Identify which cell holds the provided text, then report its [X, Y] central coordinate. 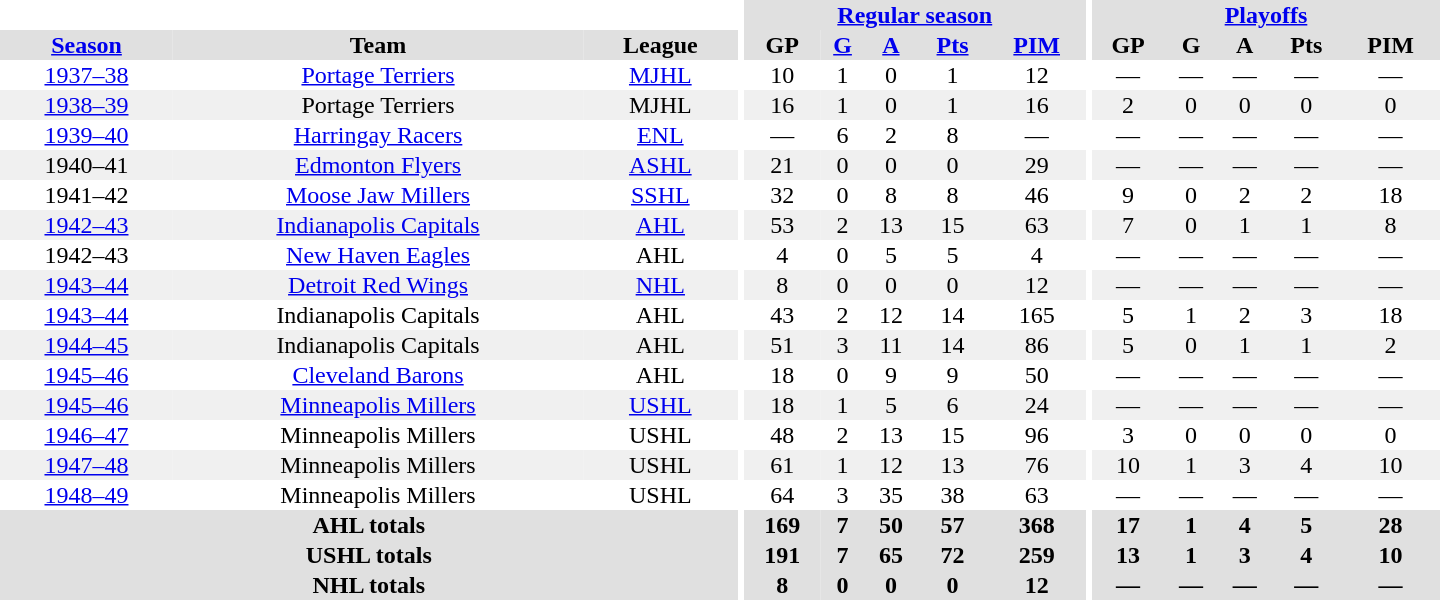
29 [1036, 165]
1941–42 [86, 195]
43 [782, 315]
57 [953, 525]
259 [1036, 555]
League [660, 45]
51 [782, 345]
38 [953, 495]
Harringay Racers [378, 135]
53 [782, 225]
NHL totals [369, 585]
169 [782, 525]
35 [891, 495]
Moose Jaw Millers [378, 195]
86 [1036, 345]
AHL totals [369, 525]
191 [782, 555]
368 [1036, 525]
Season [86, 45]
New Haven Eagles [378, 255]
ENL [660, 135]
1944–45 [86, 345]
SSHL [660, 195]
NHL [660, 285]
1940–41 [86, 165]
76 [1036, 465]
65 [891, 555]
61 [782, 465]
72 [953, 555]
1937–38 [86, 75]
Regular season [914, 15]
Playoffs [1266, 15]
Edmonton Flyers [378, 165]
165 [1036, 315]
28 [1390, 525]
24 [1036, 405]
Team [378, 45]
1938–39 [86, 105]
Cleveland Barons [378, 375]
ASHL [660, 165]
48 [782, 435]
21 [782, 165]
96 [1036, 435]
46 [1036, 195]
17 [1128, 525]
32 [782, 195]
1946–47 [86, 435]
11 [891, 345]
1948–49 [86, 495]
1947–48 [86, 465]
64 [782, 495]
1939–40 [86, 135]
Detroit Red Wings [378, 285]
USHL totals [369, 555]
